For the text-containing cell, return its midpoint in (x, y) coordinate format. 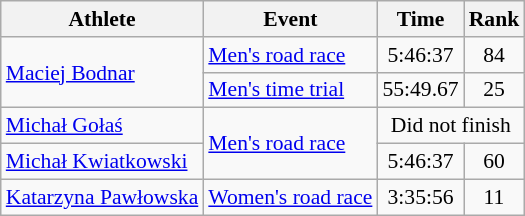
3:35:56 (420, 197)
Event (290, 19)
Athlete (102, 19)
60 (494, 162)
Katarzyna Pawłowska (102, 197)
Women's road race (290, 197)
Rank (494, 19)
84 (494, 55)
Men's time trial (290, 90)
Michał Gołaś (102, 126)
Maciej Bodnar (102, 72)
Michał Kwiatkowski (102, 162)
11 (494, 197)
Time (420, 19)
Did not finish (450, 126)
25 (494, 90)
55:49.67 (420, 90)
